Provide the (x, y) coordinate of the cell's center where the given text is located.  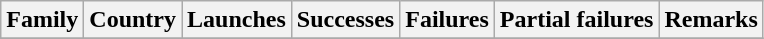
Country (133, 20)
Remarks (711, 20)
Launches (237, 20)
Failures (448, 20)
Successes (345, 20)
Family (42, 20)
Partial failures (576, 20)
